Determine the (X, Y) coordinate at the center of the cell enclosing the given text.  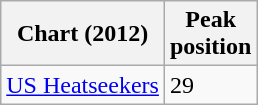
Peakposition (210, 34)
Chart (2012) (83, 34)
29 (210, 85)
US Heatseekers (83, 85)
